Identify which cell holds the provided text, then report its (x, y) central coordinate. 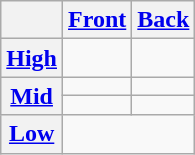
High (32, 58)
Low (32, 134)
Back (164, 20)
Front (98, 20)
Mid (32, 96)
